Output the [x, y] coordinate of the center of the cell containing the given text.  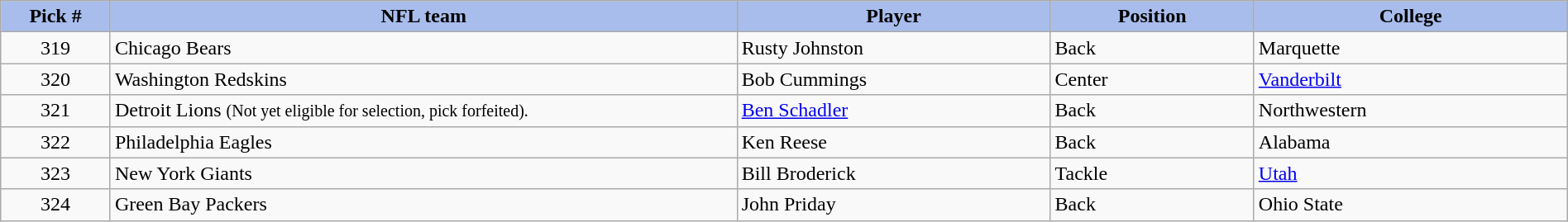
322 [56, 142]
Detroit Lions (Not yet eligible for selection, pick forfeited). [423, 111]
324 [56, 205]
Bob Cummings [893, 79]
Washington Redskins [423, 79]
Bill Broderick [893, 173]
Marquette [1411, 48]
New York Giants [423, 173]
Center [1152, 79]
Tackle [1152, 173]
Chicago Bears [423, 48]
John Priday [893, 205]
Ohio State [1411, 205]
Philadelphia Eagles [423, 142]
Player [893, 17]
NFL team [423, 17]
Green Bay Packers [423, 205]
Northwestern [1411, 111]
320 [56, 79]
321 [56, 111]
319 [56, 48]
Rusty Johnston [893, 48]
Vanderbilt [1411, 79]
Pick # [56, 17]
College [1411, 17]
Alabama [1411, 142]
Ken Reese [893, 142]
Utah [1411, 173]
Ben Schadler [893, 111]
323 [56, 173]
Position [1152, 17]
